Capture the cell that displays the provided text and extract its (X, Y) central coordinate. 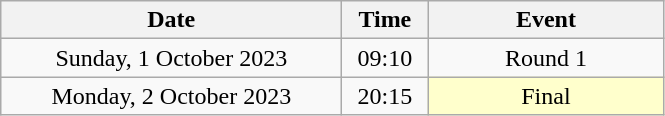
Event (546, 20)
Round 1 (546, 58)
09:10 (385, 58)
Sunday, 1 October 2023 (172, 58)
Monday, 2 October 2023 (172, 96)
Time (385, 20)
Date (172, 20)
Final (546, 96)
20:15 (385, 96)
